Identify which cell holds the provided text, then report its [x, y] central coordinate. 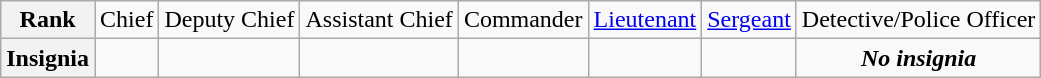
Sergeant [750, 20]
Insignia [48, 58]
No insignia [918, 58]
Rank [48, 20]
Commander [523, 20]
Assistant Chief [379, 20]
Lieutenant [645, 20]
Deputy Chief [230, 20]
Detective/Police Officer [918, 20]
Chief [127, 20]
